Find where the given text appears and provide that cell's center as (X, Y) coordinate. 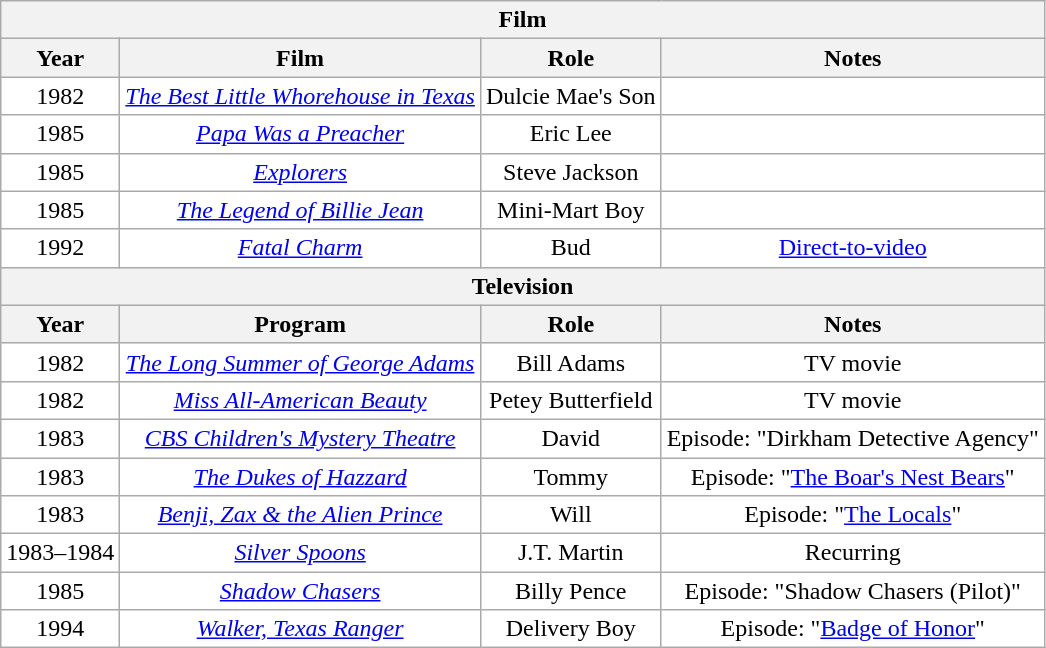
Papa Was a Preacher (300, 134)
David (570, 438)
Walker, Texas Ranger (300, 629)
CBS Children's Mystery Theatre (300, 438)
Delivery Boy (570, 629)
Bud (570, 248)
Direct-to-video (852, 248)
Episode: "Dirkham Detective Agency" (852, 438)
Silver Spoons (300, 553)
Tommy (570, 477)
Program (300, 324)
Explorers (300, 172)
The Legend of Billie Jean (300, 210)
Episode: "The Boar's Nest Bears" (852, 477)
Billy Pence (570, 591)
Will (570, 515)
Benji, Zax & the Alien Prince (300, 515)
Mini-Mart Boy (570, 210)
Bill Adams (570, 362)
Episode: "Shadow Chasers (Pilot)" (852, 591)
Shadow Chasers (300, 591)
Episode: "Badge of Honor" (852, 629)
1994 (60, 629)
J.T. Martin (570, 553)
1992 (60, 248)
Episode: "The Locals" (852, 515)
Petey Butterfield (570, 400)
Miss All-American Beauty (300, 400)
The Long Summer of George Adams (300, 362)
Eric Lee (570, 134)
Steve Jackson (570, 172)
The Dukes of Hazzard (300, 477)
1983–1984 (60, 553)
Television (523, 286)
Dulcie Mae's Son (570, 96)
The Best Little Whorehouse in Texas (300, 96)
Fatal Charm (300, 248)
Recurring (852, 553)
